From the cell containing the given text, extract its center point as [X, Y] coordinate. 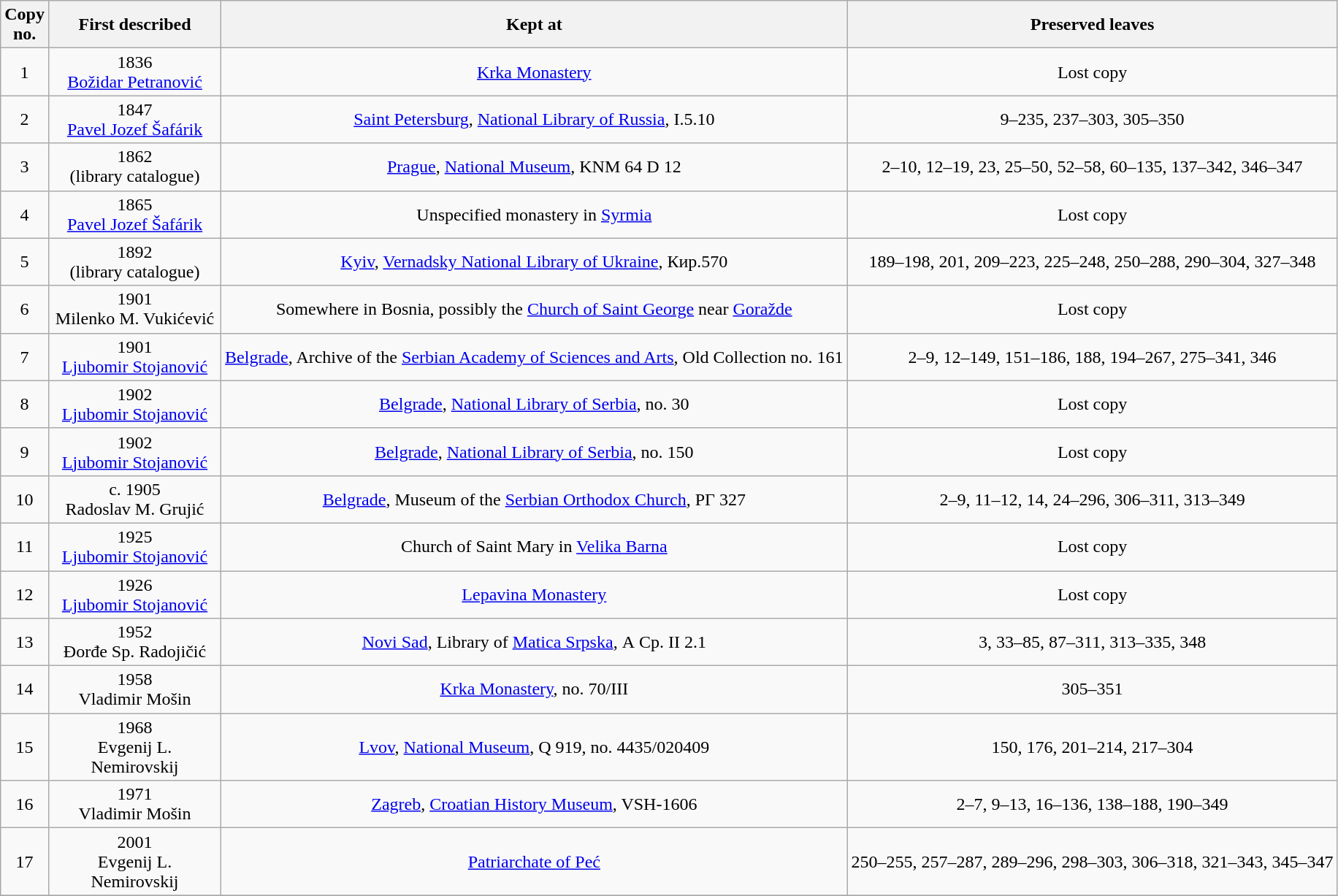
Belgrade, National Library of Serbia, no. 30 [535, 405]
1958Vladimir Mošin [134, 689]
10 [25, 499]
1952Đorđe Sp. Radojičić [134, 643]
1901Ljubomir Stojanović [134, 356]
305–351 [1093, 689]
Zagreb, Croatian History Museum, VSH-1606 [535, 805]
1892(library catalogue) [134, 261]
250–255, 257–287, 289–296, 298–303, 306–318, 321–343, 345–347 [1093, 862]
2001Evgenij L. Nemirovskij [134, 862]
Belgrade, National Library of Serbia, no. 150 [535, 451]
Krka Monastery, no. 70/III [535, 689]
Novi Sad, Library of Matica Srpska, А Ср. II 2.1 [535, 643]
14 [25, 689]
1925Ljubomir Stojanović [134, 546]
11 [25, 546]
12 [25, 594]
9 [25, 451]
Kept at [535, 25]
7 [25, 356]
2–10, 12–19, 23, 25–50, 52–58, 60–135, 137–342, 346–347 [1093, 166]
5 [25, 261]
8 [25, 405]
Copyno. [25, 25]
2 [25, 120]
Church of Saint Mary in Velika Barna [535, 546]
Lvov, National Museum, Q 919, no. 4435/020409 [535, 747]
Unspecified monastery in Syrmia [535, 215]
17 [25, 862]
2–9, 12–149, 151–186, 188, 194–267, 275–341, 346 [1093, 356]
189–198, 201, 209–223, 225–248, 250–288, 290–304, 327–348 [1093, 261]
1926Ljubomir Stojanović [134, 594]
c. 1905Radoslav M. Grujić [134, 499]
1968Evgenij L. Nemirovskij [134, 747]
1 [25, 72]
Belgrade, Archive of the Serbian Academy of Sciences and Arts, Old Collection no. 161 [535, 356]
Kyiv, Vernadsky National Library of Ukraine, Кир.570 [535, 261]
1865Pavel Jozef Šafárik [134, 215]
Belgrade, Museum of the Serbian Orthodox Church, РГ 327 [535, 499]
2–7, 9–13, 16–136, 138–188, 190–349 [1093, 805]
6 [25, 310]
First described [134, 25]
1862(library catalogue) [134, 166]
2–9, 11–12, 14, 24–296, 306–311, 313–349 [1093, 499]
Preserved leaves [1093, 25]
Somewhere in Bosnia, possibly the Church of Saint George near Goražde [535, 310]
4 [25, 215]
16 [25, 805]
1971Vladimir Mošin [134, 805]
Krka Monastery [535, 72]
9–235, 237–303, 305–350 [1093, 120]
1847Pavel Jozef Šafárik [134, 120]
1836Božidar Petranović [134, 72]
Saint Petersburg, National Library of Russia, I.5.10 [535, 120]
13 [25, 643]
15 [25, 747]
1901Milenko M. Vukićević [134, 310]
150, 176, 201–214, 217–304 [1093, 747]
Lepavina Monastery [535, 594]
3 [25, 166]
3, 33–85, 87–311, 313–335, 348 [1093, 643]
Prague, National Museum, KNM 64 D 12 [535, 166]
Patriarchate of Peć [535, 862]
